Return [X, Y] of the center of cell containing provided text 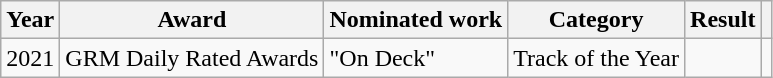
2021 [30, 58]
GRM Daily Rated Awards [192, 58]
Nominated work [416, 20]
Year [30, 20]
Award [192, 20]
Result [723, 20]
Category [596, 20]
Track of the Year [596, 58]
"On Deck" [416, 58]
